Provide the (x, y) coordinate of the cell's center where the given text is located.  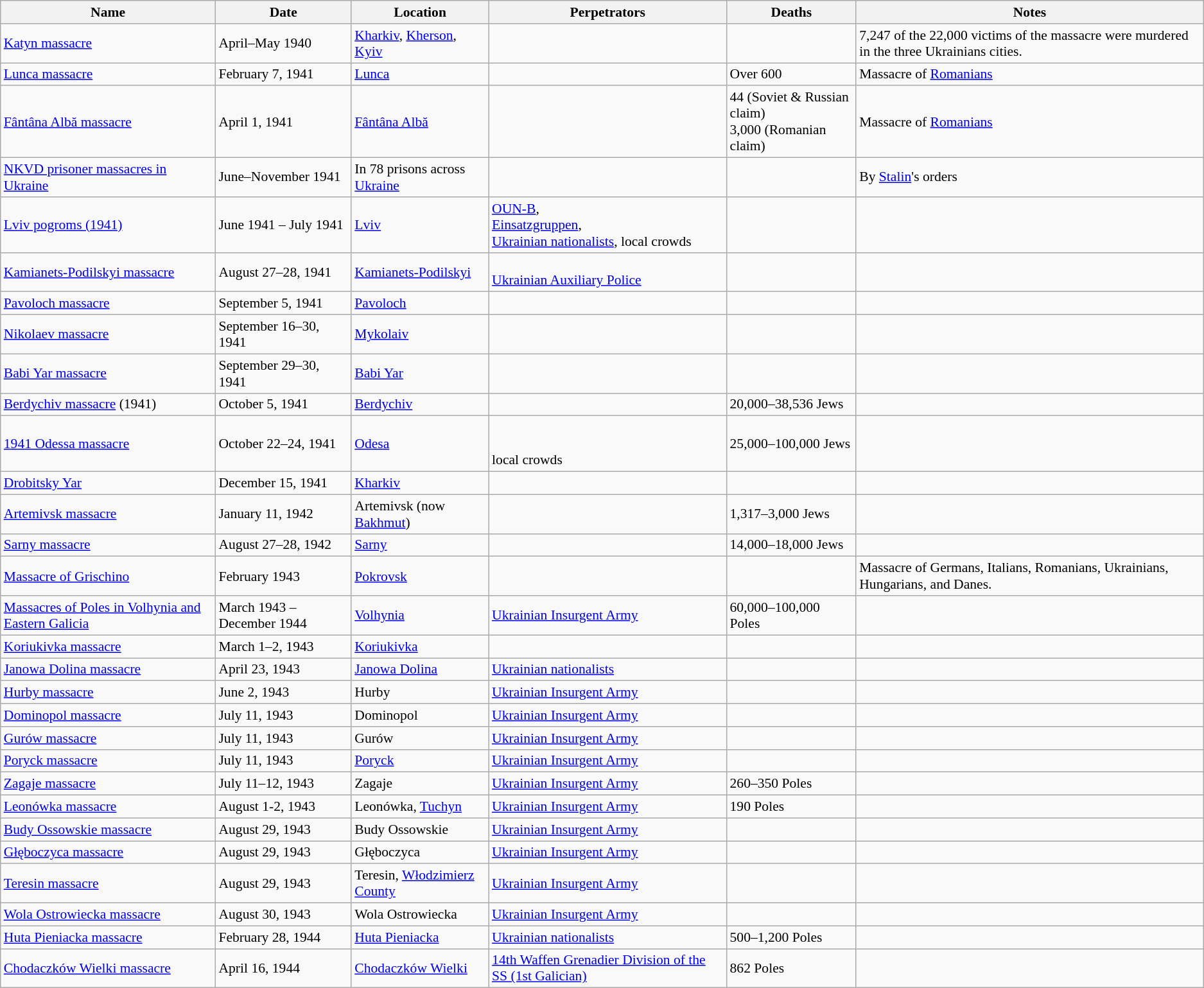
Teresin massacre (108, 883)
October 22–24, 1941 (283, 444)
Dominopol (420, 715)
Hurby (420, 693)
September 16–30, 1941 (283, 334)
Budy Ossowskie (420, 829)
Berdychiv (420, 404)
Babi Yar (420, 374)
862 Poles (791, 968)
Wola Ostrowiecka (420, 915)
Lviv pogroms (1941) (108, 225)
By Stalin's orders (1029, 177)
Lviv (420, 225)
44 (Soviet & Russian claim)3,000 (Romanian claim) (791, 122)
August 30, 1943 (283, 915)
Poryck (420, 761)
February 1943 (283, 576)
local crowds (607, 444)
April 16, 1944 (283, 968)
Perpetrators (607, 12)
In 78 prisons across Ukraine (420, 177)
April–May 1940 (283, 44)
March 1–2, 1943 (283, 646)
Kharkiv, Kherson, Kyiv (420, 44)
Massacres of Poles in Volhynia and Eastern Galicia (108, 615)
Pavoloch (420, 304)
Kamianets-Podilskyi (420, 272)
October 5, 1941 (283, 404)
Fântâna Albă massacre (108, 122)
500–1,200 Poles (791, 937)
Nikolaev massacre (108, 334)
Sarny massacre (108, 545)
Gurów massacre (108, 738)
Kamianets-Podilskyi massacre (108, 272)
NKVD prisoner massacres in Ukraine (108, 177)
August 1-2, 1943 (283, 807)
Mykolaiv (420, 334)
Over 600 (791, 74)
Gurów (420, 738)
August 27–28, 1942 (283, 545)
Huta Pieniacka massacre (108, 937)
September 5, 1941 (283, 304)
14,000–18,000 Jews (791, 545)
April 23, 1943 (283, 670)
Poryck massacre (108, 761)
20,000–38,536 Jews (791, 404)
Lunca (420, 74)
190 Poles (791, 807)
Location (420, 12)
Artemivsk (now Bakhmut) (420, 514)
Fântâna Albă (420, 122)
Zagaje massacre (108, 784)
June 2, 1943 (283, 693)
Janowa Dolina (420, 670)
Artemivsk massacre (108, 514)
Drobitsky Yar (108, 483)
Kharkiv (420, 483)
7,247 of the 22,000 victims of the massacre were murdered in the three Ukrainians cities. (1029, 44)
June–November 1941 (283, 177)
Leonówka massacre (108, 807)
Pokrovsk (420, 576)
60,000–100,000 Poles (791, 615)
1941 Odessa massacre (108, 444)
July 11–12, 1943 (283, 784)
Zagaje (420, 784)
September 29–30, 1941 (283, 374)
August 27–28, 1941 (283, 272)
Dominopol massacre (108, 715)
Notes (1029, 12)
Budy Ossowskie massacre (108, 829)
Sarny (420, 545)
14th Waffen Grenadier Division of the SS (1st Galician) (607, 968)
Massacre of Grischino (108, 576)
260–350 Poles (791, 784)
March 1943 – December 1944 (283, 615)
Massacre of Germans, Italians, Romanians, Ukrainians, Hungarians, and Danes. (1029, 576)
December 15, 1941 (283, 483)
Odesa (420, 444)
Hurby massacre (108, 693)
Głęboczyca massacre (108, 853)
February 7, 1941 (283, 74)
Huta Pieniacka (420, 937)
Lunca massacre (108, 74)
Wola Ostrowiecka massacre (108, 915)
Chodaczków Wielki massacre (108, 968)
1,317–3,000 Jews (791, 514)
Teresin, Włodzimierz County (420, 883)
February 28, 1944 (283, 937)
Berdychiv massacre (1941) (108, 404)
25,000–100,000 Jews (791, 444)
April 1, 1941 (283, 122)
OUN-B, Einsatzgruppen,Ukrainian nationalists, local crowds (607, 225)
Janowa Dolina massacre (108, 670)
Pavoloch massacre (108, 304)
Koriukivka massacre (108, 646)
Date (283, 12)
Name (108, 12)
Chodaczków Wielki (420, 968)
Głęboczyca (420, 853)
Katyn massacre (108, 44)
Deaths (791, 12)
Koriukivka (420, 646)
Babi Yar massacre (108, 374)
January 11, 1942 (283, 514)
Volhynia (420, 615)
June 1941 – July 1941 (283, 225)
Ukrainian Auxiliary Police (607, 272)
Leonówka, Tuchyn (420, 807)
